Identify which cell holds the provided text, then report its (x, y) central coordinate. 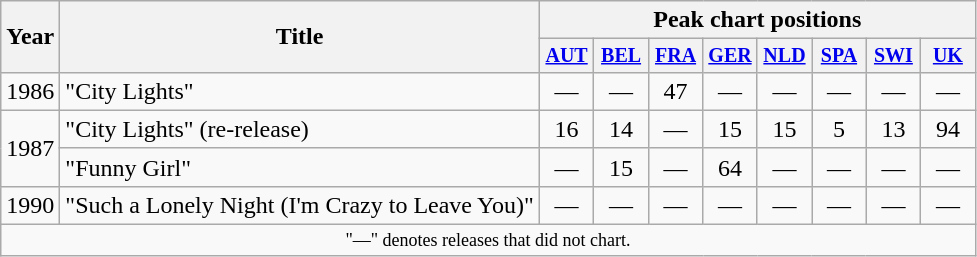
"Funny Girl" (300, 167)
NLD (784, 56)
FRA (675, 56)
"Such a Lonely Night (I'm Crazy to Leave You)" (300, 205)
UK (948, 56)
AUT (566, 56)
SWI (893, 56)
5 (839, 129)
"—" denotes releases that did not chart. (488, 240)
16 (566, 129)
Title (300, 37)
1990 (30, 205)
Year (30, 37)
"City Lights" (re-release) (300, 129)
1987 (30, 148)
SPA (839, 56)
1986 (30, 91)
BEL (621, 56)
"City Lights" (300, 91)
64 (730, 167)
47 (675, 91)
Peak chart positions (757, 20)
GER (730, 56)
94 (948, 129)
13 (893, 129)
14 (621, 129)
